Locate the cell with the specified text and output its [X, Y] center coordinate. 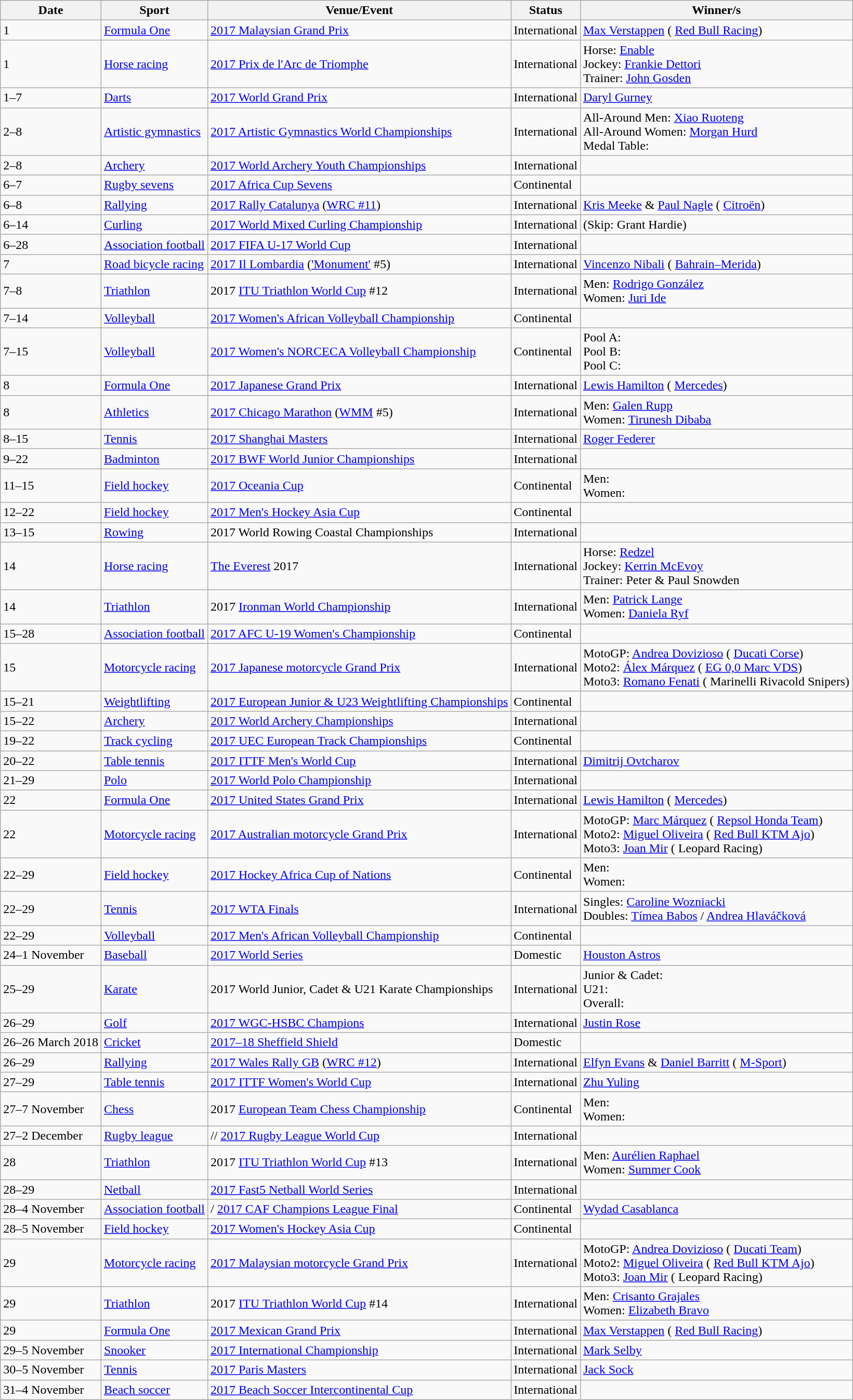
30–5 November [51, 1370]
2017 Prix de l'Arc de Triomphe [359, 64]
2017 Paris Masters [359, 1370]
2017 AFC U-19 Women's Championship [359, 633]
Men: Rodrigo GonzálezWomen: Juri Ide [716, 291]
Rowing [154, 532]
MotoGP: Marc Márquez ( Repsol Honda Team)Moto2: Miguel Oliveira ( Red Bull KTM Ajo)Moto3: Joan Mir ( Leopard Racing) [716, 834]
2017 World Grand Prix [359, 98]
2017 Malaysian Grand Prix [359, 30]
Road bicycle racing [154, 264]
2017 Hockey Africa Cup of Nations [359, 875]
2017 Il Lombardia ('Monument' #5) [359, 264]
27–7 November [51, 1109]
2017 Women's African Volleyball Championship [359, 318]
13–15 [51, 532]
Men: Aurélien RaphaelWomen: Summer Cook [716, 1162]
2017 Rally Catalunya (WRC #11) [359, 205]
2017 ITTF Men's World Cup [359, 760]
Men: Patrick LangeWomen: Daniela Ryf [716, 607]
2017 European Junior & U23 Weightlifting Championships [359, 701]
19–22 [51, 741]
Roger Federer [716, 439]
Curling [154, 224]
26–26 March 2018 [51, 1042]
28–5 November [51, 1229]
6–28 [51, 244]
Beach soccer [154, 1390]
2017 Japanese motorcycle Grand Prix [359, 667]
2017 Oceania Cup [359, 485]
Elfyn Evans & Daniel Barritt ( M-Sport) [716, 1062]
2017 Australian motorcycle Grand Prix [359, 834]
MotoGP: Andrea Dovizioso ( Ducati Corse)Moto2: Álex Márquez ( EG 0,0 Marc VDS)Moto3: Romano Fenati ( Marinelli Rivacold Snipers) [716, 667]
2017 United States Grand Prix [359, 800]
28–4 November [51, 1209]
Justin Rose [716, 1023]
29–5 November [51, 1350]
6–8 [51, 205]
Rugby league [154, 1135]
Cricket [154, 1042]
Junior & Cadet: U21: Overall: [716, 989]
24–1 November [51, 955]
MotoGP: Andrea Dovizioso ( Ducati Team)Moto2: Miguel Oliveira ( Red Bull KTM Ajo)Moto3: Joan Mir ( Leopard Racing) [716, 1263]
11–15 [51, 485]
// 2017 Rugby League World Cup [359, 1135]
Artistic gymnastics [154, 131]
15 [51, 667]
27–2 December [51, 1135]
Athletics [154, 413]
7 [51, 264]
2017 WTA Finals [359, 908]
Golf [154, 1023]
21–29 [51, 781]
Venue/Event [359, 10]
25–29 [51, 989]
2017 Women's Hockey Asia Cup [359, 1229]
15–22 [51, 721]
Vincenzo Nibali ( Bahrain–Merida) [716, 264]
2017 World Series [359, 955]
7–15 [51, 352]
2017 Africa Cup Sevens [359, 185]
2017 Fast5 Netball World Series [359, 1190]
2017 Men's Hockey Asia Cup [359, 512]
2017 International Championship [359, 1350]
Jack Sock [716, 1370]
Badminton [154, 459]
Houston Astros [716, 955]
1–7 [51, 98]
2017 Wales Rally GB (WRC #12) [359, 1062]
2017 ITU Triathlon World Cup #12 [359, 291]
28 [51, 1162]
Baseball [154, 955]
12–22 [51, 512]
Zhu Yuling [716, 1082]
8–15 [51, 439]
Weightlifting [154, 701]
28–29 [51, 1190]
15–21 [51, 701]
2017–18 Sheffield Shield [359, 1042]
Singles: Caroline WozniackiDoubles: Tímea Babos / Andrea Hlaváčková [716, 908]
2017 World Archery Youth Championships [359, 165]
27–29 [51, 1082]
Netball [154, 1190]
Darts [154, 98]
(Skip: Grant Hardie) [716, 224]
Karate [154, 989]
Men: Galen RuppWomen: Tirunesh Dibaba [716, 413]
Winner/s [716, 10]
15–28 [51, 633]
Horse: RedzelJockey: Kerrin McEvoyTrainer: Peter & Paul Snowden [716, 566]
Wydad Casablanca [716, 1209]
2017 UEC European Track Championships [359, 741]
2017 Japanese Grand Prix [359, 386]
Snooker [154, 1350]
2017 World Mixed Curling Championship [359, 224]
2017 World Polo Championship [359, 781]
9–22 [51, 459]
2017 World Junior, Cadet & U21 Karate Championships [359, 989]
2017 European Team Chess Championship [359, 1109]
Men: Crisanto GrajalesWomen: Elizabeth Bravo [716, 1303]
2017 Women's NORCECA Volleyball Championship [359, 352]
7–14 [51, 318]
Polo [154, 781]
2017 BWF World Junior Championships [359, 459]
20–22 [51, 760]
2017 Men's African Volleyball Championship [359, 935]
Daryl Gurney [716, 98]
7–8 [51, 291]
Pool A: Pool B: Pool C: [716, 352]
2017 ITU Triathlon World Cup #14 [359, 1303]
6–7 [51, 185]
2017 FIFA U-17 World Cup [359, 244]
2017 Malaysian motorcycle Grand Prix [359, 1263]
/ 2017 CAF Champions League Final [359, 1209]
2017 WGC-HSBC Champions [359, 1023]
2017 ITTF Women's World Cup [359, 1082]
Status [546, 10]
Track cycling [154, 741]
2017 Artistic Gymnastics World Championships [359, 131]
All-Around Men: Xiao RuotengAll-Around Women: Morgan HurdMedal Table: [716, 131]
2017 World Rowing Coastal Championships [359, 532]
Date [51, 10]
Sport [154, 10]
Kris Meeke & Paul Nagle ( Citroën) [716, 205]
2017 Shanghai Masters [359, 439]
Horse: EnableJockey: Frankie DettoriTrainer: John Gosden [716, 64]
The Everest 2017 [359, 566]
Chess [154, 1109]
Rugby sevens [154, 185]
Mark Selby [716, 1350]
6–14 [51, 224]
Dimitrij Ovtcharov [716, 760]
2017 ITU Triathlon World Cup #13 [359, 1162]
2017 World Archery Championships [359, 721]
2017 Mexican Grand Prix [359, 1330]
2017 Beach Soccer Intercontinental Cup [359, 1390]
2017 Chicago Marathon (WMM #5) [359, 413]
2017 Ironman World Championship [359, 607]
31–4 November [51, 1390]
